Determine the (X, Y) coordinate at the center of the cell enclosing the given text.  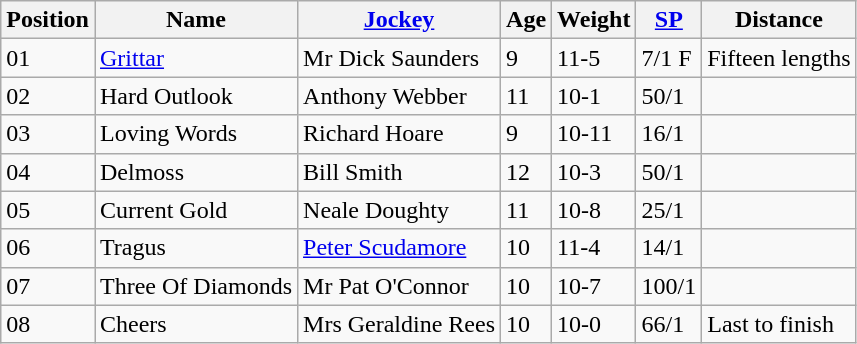
05 (48, 210)
Distance (779, 20)
25/1 (669, 210)
Loving Words (196, 134)
66/1 (669, 324)
Richard Hoare (400, 134)
10-7 (594, 286)
07 (48, 286)
Peter Scudamore (400, 248)
Three Of Diamonds (196, 286)
10-3 (594, 172)
Delmoss (196, 172)
Fifteen lengths (779, 58)
Anthony Webber (400, 96)
10-8 (594, 210)
03 (48, 134)
Bill Smith (400, 172)
Position (48, 20)
12 (526, 172)
Cheers (196, 324)
Age (526, 20)
Grittar (196, 58)
Last to finish (779, 324)
04 (48, 172)
100/1 (669, 286)
16/1 (669, 134)
Weight (594, 20)
Jockey (400, 20)
Mr Pat O'Connor (400, 286)
Hard Outlook (196, 96)
SP (669, 20)
Neale Doughty (400, 210)
06 (48, 248)
Name (196, 20)
01 (48, 58)
14/1 (669, 248)
02 (48, 96)
Mr Dick Saunders (400, 58)
08 (48, 324)
Mrs Geraldine Rees (400, 324)
Current Gold (196, 210)
Tragus (196, 248)
10-11 (594, 134)
11-4 (594, 248)
7/1 F (669, 58)
11-5 (594, 58)
10-1 (594, 96)
10-0 (594, 324)
